Detect which cell encompasses the target text, then output its [X, Y] center coordinate. 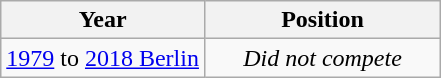
Position [322, 20]
1979 to 2018 Berlin [103, 58]
Year [103, 20]
Did not compete [322, 58]
